From the cell containing the given text, extract its center point as [X, Y] coordinate. 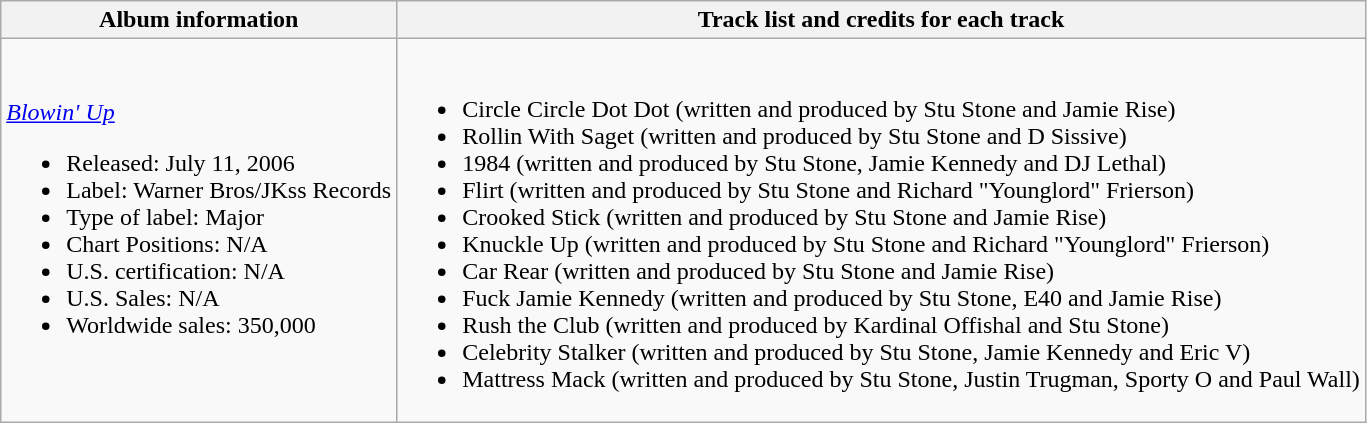
Album information [199, 20]
Track list and credits for each track [882, 20]
